Capture the cell that displays the provided text and extract its [X, Y] central coordinate. 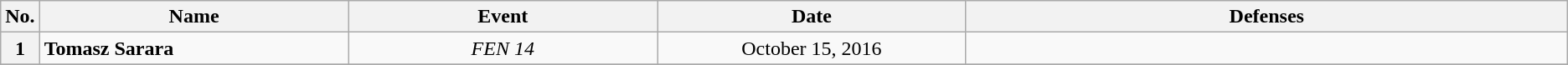
October 15, 2016 [811, 48]
Defenses [1266, 17]
Name [194, 17]
Event [503, 17]
FEN 14 [503, 48]
1 [20, 48]
No. [20, 17]
Tomasz Sarara [194, 48]
Date [811, 17]
